Locate the cell with the specified text and output its (X, Y) center coordinate. 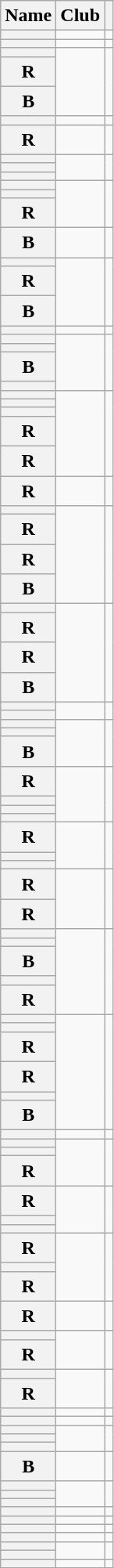
Club (80, 16)
Name (28, 16)
